Identify which cell holds the provided text, then report its (X, Y) central coordinate. 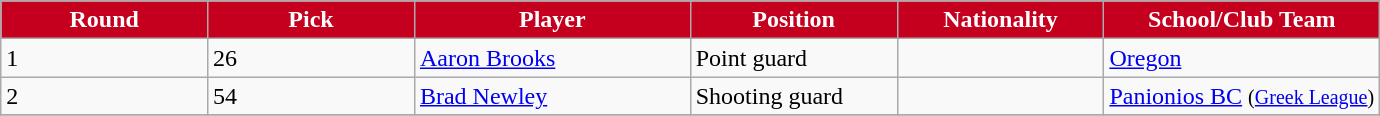
Shooting guard (794, 96)
Nationality (1000, 20)
Brad Newley (552, 96)
Oregon (1242, 58)
Round (104, 20)
Position (794, 20)
Aaron Brooks (552, 58)
Panionios BC (Greek League) (1242, 96)
Player (552, 20)
Pick (312, 20)
1 (104, 58)
54 (312, 96)
Point guard (794, 58)
26 (312, 58)
2 (104, 96)
School/Club Team (1242, 20)
